Identify which cell holds the provided text, then report its (X, Y) central coordinate. 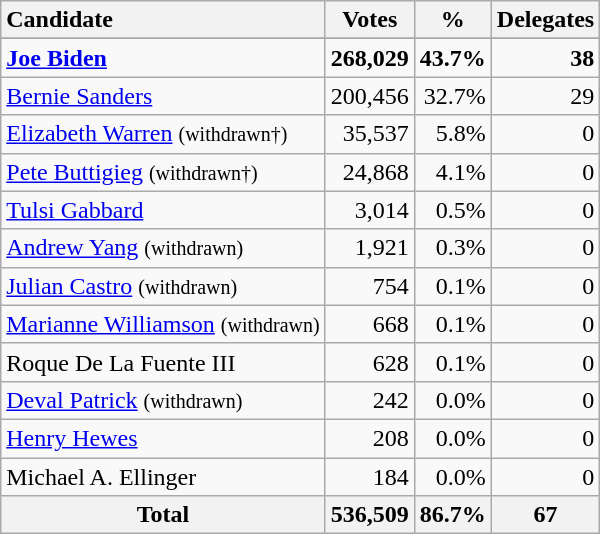
Total (163, 515)
Joe Biden (163, 58)
208 (370, 438)
Candidate (163, 20)
Pete Buttigieg (withdrawn†) (163, 172)
628 (370, 362)
43.7% (452, 58)
Elizabeth Warren (withdrawn†) (163, 134)
Michael A. Ellinger (163, 477)
0.5% (452, 210)
Henry Hewes (163, 438)
Tulsi Gabbard (163, 210)
242 (370, 400)
35,537 (370, 134)
Votes (370, 20)
29 (545, 96)
Andrew Yang (withdrawn) (163, 248)
32.7% (452, 96)
Delegates (545, 20)
268,029 (370, 58)
38 (545, 58)
5.8% (452, 134)
Deval Patrick (withdrawn) (163, 400)
668 (370, 324)
184 (370, 477)
200,456 (370, 96)
Marianne Williamson (withdrawn) (163, 324)
Roque De La Fuente III (163, 362)
67 (545, 515)
24,868 (370, 172)
754 (370, 286)
% (452, 20)
3,014 (370, 210)
Bernie Sanders (163, 96)
536,509 (370, 515)
1,921 (370, 248)
4.1% (452, 172)
86.7% (452, 515)
Julian Castro (withdrawn) (163, 286)
0.3% (452, 248)
